Output the [X, Y] coordinate of the center of the cell containing the given text.  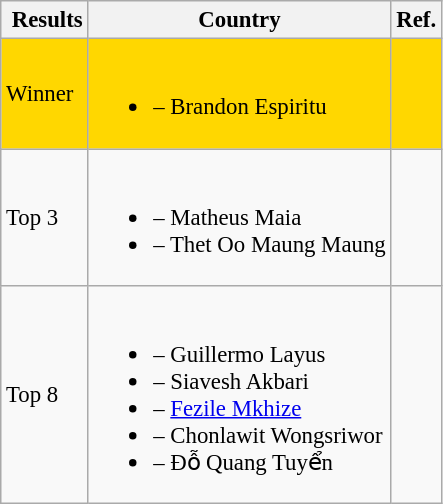
Winner [44, 94]
Top 3 [44, 218]
Results [44, 20]
Country [240, 20]
– Matheus Maia – Thet Oo Maung Maung [240, 218]
– Brandon Espiritu [240, 94]
Ref. [416, 20]
– Guillermo Layus – Siavesh Akbari – Fezile Mkhize – Chonlawit Wongsriwor – Đỗ Quang Tuyển [240, 395]
Top 8 [44, 395]
